For the text-containing cell, return its midpoint in [X, Y] coordinate format. 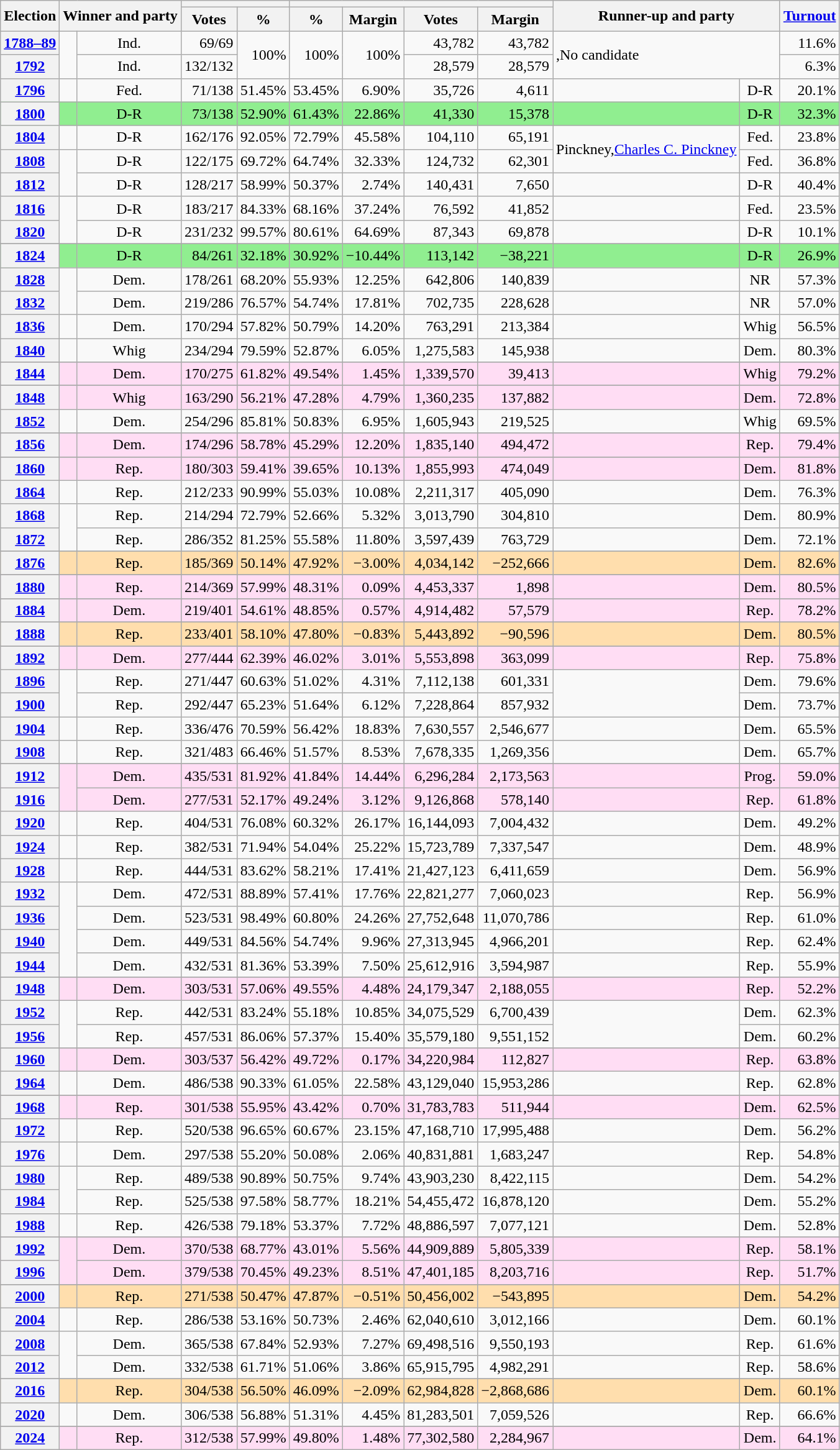
21,427,123 [441, 870]
49.55% [316, 988]
312/538 [209, 1438]
68.77% [263, 1249]
−0.83% [373, 634]
1792 [30, 66]
49.72% [316, 1060]
62.5% [810, 1107]
90.89% [263, 1178]
1.45% [373, 374]
1,898 [516, 586]
84.56% [263, 941]
56.2% [810, 1131]
54.8% [810, 1154]
50.73% [316, 1320]
2012 [30, 1367]
55.9% [810, 965]
64.1% [810, 1438]
76.08% [263, 823]
69.5% [810, 421]
1976 [30, 1154]
98.49% [263, 918]
65,191 [516, 137]
61.05% [316, 1083]
51.02% [316, 682]
5,805,339 [516, 1249]
1,275,583 [441, 350]
2.46% [373, 1320]
2004 [30, 1320]
6.05% [373, 350]
57.3% [810, 279]
1964 [30, 1083]
15.40% [373, 1036]
15,723,789 [441, 847]
254/296 [209, 421]
52.87% [316, 350]
17.41% [373, 870]
0.09% [373, 586]
84.33% [263, 208]
23.15% [373, 1131]
304/538 [209, 1390]
50.08% [316, 1154]
Prog. [760, 776]
56.88% [263, 1415]
1916 [30, 800]
444/531 [209, 870]
214/294 [209, 516]
81.25% [263, 539]
140,839 [516, 279]
231/232 [209, 232]
1856 [30, 445]
9,551,152 [516, 1036]
5.32% [373, 516]
46.09% [316, 1390]
15,953,286 [516, 1083]
489/538 [209, 1178]
81.36% [263, 965]
6,296,284 [441, 776]
62.39% [263, 658]
48.85% [316, 610]
1980 [30, 1178]
52.93% [316, 1343]
297/538 [209, 1154]
7,650 [516, 185]
52.90% [263, 114]
1852 [30, 421]
137,882 [516, 398]
50.37% [316, 185]
7.72% [373, 1225]
2,546,677 [516, 729]
286/538 [209, 1320]
73.7% [810, 705]
5,553,898 [441, 658]
81.8% [810, 468]
84/261 [209, 255]
52.17% [263, 800]
62.4% [810, 941]
58.21% [316, 870]
83.24% [263, 1012]
1892 [30, 658]
58.77% [316, 1201]
212/233 [209, 492]
79.4% [810, 445]
7,630,557 [441, 729]
50,456,002 [441, 1296]
61.0% [810, 918]
6,700,439 [516, 1012]
43,903,230 [441, 1178]
50.83% [316, 421]
73/138 [209, 114]
43,129,040 [441, 1083]
23.5% [810, 208]
520/538 [209, 1131]
404/531 [209, 823]
18.83% [373, 729]
−2,868,686 [516, 1390]
87,343 [441, 232]
41,852 [516, 208]
51.31% [316, 1415]
303/531 [209, 988]
51.45% [263, 90]
6.90% [373, 90]
1,269,356 [516, 752]
70.45% [263, 1272]
1904 [30, 729]
65.7% [810, 752]
75.8% [810, 658]
365/538 [209, 1343]
16,878,120 [516, 1201]
1,360,235 [441, 398]
180/303 [209, 468]
99.57% [263, 232]
523/531 [209, 918]
55.18% [316, 1012]
122/175 [209, 161]
494,472 [516, 445]
1824 [30, 255]
Pinckney,Charles C. Pinckney [646, 149]
61.8% [810, 800]
71/138 [209, 90]
7,228,864 [441, 705]
39.65% [316, 468]
8.53% [373, 752]
23.8% [810, 137]
61.6% [810, 1343]
−0.51% [373, 1296]
1872 [30, 539]
60.67% [316, 1131]
62.3% [810, 1012]
11,070,786 [516, 918]
77,302,580 [441, 1438]
3,597,439 [441, 539]
67.84% [263, 1343]
2,188,055 [516, 988]
30.92% [316, 255]
79.2% [810, 374]
170/294 [209, 327]
1828 [30, 279]
132/132 [209, 66]
64.74% [316, 161]
39,413 [516, 374]
1808 [30, 161]
48,886,597 [441, 1225]
14.44% [373, 776]
49.54% [316, 374]
9,126,868 [441, 800]
1.48% [373, 1438]
1804 [30, 137]
7,678,335 [441, 752]
51.64% [316, 705]
379/538 [209, 1272]
2024 [30, 1438]
3,012,166 [516, 1320]
301/538 [209, 1107]
53.16% [263, 1320]
4.79% [373, 398]
35,726 [441, 90]
48.31% [316, 586]
8,203,716 [516, 1272]
6.3% [810, 66]
163/290 [209, 398]
24.26% [373, 918]
14.20% [373, 327]
58.78% [263, 445]
47.80% [316, 634]
53.45% [316, 90]
474,049 [516, 468]
16,144,093 [441, 823]
7,059,526 [516, 1415]
81.92% [263, 776]
271/538 [209, 1296]
1,339,570 [441, 374]
26.17% [373, 823]
86.06% [263, 1036]
83.62% [263, 870]
1880 [30, 586]
449/531 [209, 941]
10.13% [373, 468]
47.92% [316, 563]
292/447 [209, 705]
61.71% [263, 1367]
332/538 [209, 1367]
702,735 [441, 303]
1860 [30, 468]
−2.09% [373, 1390]
70.59% [263, 729]
304,810 [516, 516]
−543,895 [516, 1296]
69/69 [209, 43]
1972 [30, 1131]
1952 [30, 1012]
1968 [30, 1107]
9.96% [373, 941]
56.50% [263, 1390]
2008 [30, 1343]
58.1% [810, 1249]
71.94% [263, 847]
112,827 [516, 1060]
1996 [30, 1272]
24,179,347 [441, 988]
18.21% [373, 1201]
1,683,247 [516, 1154]
1896 [30, 682]
3.01% [373, 658]
9,550,193 [516, 1343]
32.33% [373, 161]
56.21% [263, 398]
857,932 [516, 705]
52.8% [810, 1225]
96.65% [263, 1131]
578,140 [516, 800]
1928 [30, 870]
5,443,892 [441, 634]
54.61% [263, 610]
36.8% [810, 161]
80.9% [810, 516]
104,110 [441, 137]
4,611 [516, 90]
10.08% [373, 492]
72.1% [810, 539]
58.6% [810, 1367]
−90,596 [516, 634]
1984 [30, 1201]
22.58% [373, 1083]
1800 [30, 114]
10.1% [810, 232]
17.76% [373, 894]
1840 [30, 350]
435/531 [209, 776]
1912 [30, 776]
601,331 [516, 682]
219,525 [516, 421]
60.32% [316, 823]
62,984,828 [441, 1390]
170/275 [209, 374]
69,498,516 [441, 1343]
1816 [30, 208]
57.06% [263, 988]
486/538 [209, 1083]
68.20% [263, 279]
62,040,610 [441, 1320]
68.16% [316, 208]
20.1% [810, 90]
1988 [30, 1225]
32.18% [263, 255]
57,579 [516, 610]
61.82% [263, 374]
50.47% [263, 1296]
65,915,795 [441, 1367]
40.4% [810, 185]
1820 [30, 232]
1868 [30, 516]
43.42% [316, 1107]
25,612,916 [441, 965]
69.72% [263, 161]
56.5% [810, 327]
22,821,277 [441, 894]
4,914,482 [441, 610]
1,605,943 [441, 421]
50.75% [316, 1178]
763,729 [516, 539]
47,401,185 [441, 1272]
,No candidate [667, 55]
4.31% [373, 682]
52.2% [810, 988]
12.25% [373, 279]
233/401 [209, 634]
1992 [30, 1249]
54.04% [316, 847]
271/447 [209, 682]
1932 [30, 894]
66.46% [263, 752]
47,168,710 [441, 1131]
55.95% [263, 1107]
59.41% [263, 468]
432/531 [209, 965]
60.80% [316, 918]
31,783,783 [441, 1107]
44,909,889 [441, 1249]
2000 [30, 1296]
57.82% [263, 327]
27,752,648 [441, 918]
53.37% [316, 1225]
363,099 [516, 658]
2,284,967 [516, 1438]
79.18% [263, 1225]
60.2% [810, 1036]
2020 [30, 1415]
49.80% [316, 1438]
1888 [30, 634]
60.63% [263, 682]
54,455,472 [441, 1201]
4,982,291 [516, 1367]
55.20% [263, 1154]
525/538 [209, 1201]
92.05% [263, 137]
45.29% [316, 445]
1884 [30, 610]
2016 [30, 1390]
3,594,987 [516, 965]
10.85% [373, 1012]
1956 [30, 1036]
26.9% [810, 255]
34,075,529 [441, 1012]
219/401 [209, 610]
321/483 [209, 752]
1940 [30, 941]
1796 [30, 90]
58.10% [263, 634]
Election [30, 16]
1920 [30, 823]
65.23% [263, 705]
65.5% [810, 729]
35,579,180 [441, 1036]
303/537 [209, 1060]
55.2% [810, 1201]
286/352 [209, 539]
55.58% [316, 539]
405,090 [516, 492]
1908 [30, 752]
76.57% [263, 303]
22.86% [373, 114]
47.87% [316, 1296]
85.81% [263, 421]
7,112,138 [441, 682]
213,384 [516, 327]
1812 [30, 185]
46.02% [316, 658]
61.43% [316, 114]
49.24% [316, 800]
32.3% [810, 114]
642,806 [441, 279]
472/531 [209, 894]
2.06% [373, 1154]
1960 [30, 1060]
79.6% [810, 682]
1936 [30, 918]
185/369 [209, 563]
50.14% [263, 563]
162/176 [209, 137]
7.50% [373, 965]
1944 [30, 965]
51.7% [810, 1272]
49.2% [810, 823]
0.17% [373, 1060]
40,831,881 [441, 1154]
140,431 [441, 185]
57.37% [316, 1036]
90.99% [263, 492]
382/531 [209, 847]
306/538 [209, 1415]
4.45% [373, 1415]
4,034,142 [441, 563]
8.51% [373, 1272]
50.79% [316, 327]
49.23% [316, 1272]
8,422,115 [516, 1178]
174/296 [209, 445]
1924 [30, 847]
Winner and party [121, 16]
7,060,023 [516, 894]
27,313,945 [441, 941]
228,628 [516, 303]
11.80% [373, 539]
9.74% [373, 1178]
Turnout [810, 16]
234/294 [209, 350]
51.06% [316, 1367]
442/531 [209, 1012]
−10.44% [373, 255]
2.74% [373, 185]
7,077,121 [516, 1225]
63.8% [810, 1060]
1836 [30, 327]
−38,221 [516, 255]
3.86% [373, 1367]
34,220,984 [441, 1060]
178/261 [209, 279]
7.27% [373, 1343]
128/217 [209, 185]
0.57% [373, 610]
17.81% [373, 303]
370/538 [209, 1249]
214/369 [209, 586]
−252,666 [516, 563]
763,291 [441, 327]
57.41% [316, 894]
6,411,659 [516, 870]
47.28% [316, 398]
1876 [30, 563]
45.58% [373, 137]
62,301 [516, 161]
12.20% [373, 445]
82.6% [810, 563]
41,330 [441, 114]
41.84% [316, 776]
80.3% [810, 350]
277/444 [209, 658]
145,938 [516, 350]
90.33% [263, 1083]
0.70% [373, 1107]
79.59% [263, 350]
55.93% [316, 279]
97.58% [263, 1201]
5.56% [373, 1249]
1,855,993 [441, 468]
1844 [30, 374]
15,378 [516, 114]
1,835,140 [441, 445]
76.3% [810, 492]
55.03% [316, 492]
113,142 [441, 255]
6.12% [373, 705]
78.2% [810, 610]
3.12% [373, 800]
1948 [30, 988]
457/531 [209, 1036]
64.69% [373, 232]
124,732 [441, 161]
37.24% [373, 208]
57.0% [810, 303]
4,453,337 [441, 586]
1864 [30, 492]
Runner-up and party [667, 16]
1900 [30, 705]
2,211,317 [441, 492]
48.9% [810, 847]
4,966,201 [516, 941]
76,592 [441, 208]
336/476 [209, 729]
2,173,563 [516, 776]
62.8% [810, 1083]
80.61% [316, 232]
4.48% [373, 988]
511,944 [516, 1107]
11.6% [810, 43]
66.6% [810, 1415]
1848 [30, 398]
17,995,488 [516, 1131]
88.89% [263, 894]
53.39% [316, 965]
58.99% [263, 185]
7,337,547 [516, 847]
81,283,501 [441, 1415]
69,878 [516, 232]
3,013,790 [441, 516]
7,004,432 [516, 823]
1788–89 [30, 43]
426/538 [209, 1225]
219/286 [209, 303]
59.0% [810, 776]
51.57% [316, 752]
1832 [30, 303]
6.95% [373, 421]
52.66% [316, 516]
25.22% [373, 847]
72.8% [810, 398]
−3.00% [373, 563]
183/217 [209, 208]
277/531 [209, 800]
43.01% [316, 1249]
